Search for the cell housing the specified text and yield its [x, y] center coordinate. 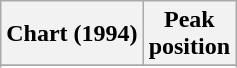
Chart (1994) [72, 34]
Peakposition [189, 34]
